Detect which cell encompasses the target text, then output its (x, y) center coordinate. 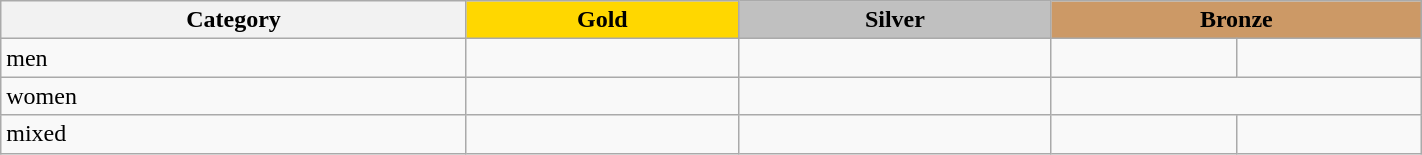
Gold (602, 20)
mixed (234, 134)
women (234, 96)
Category (234, 20)
men (234, 58)
Bronze (1236, 20)
Silver (894, 20)
